Capture the cell that displays the provided text and extract its [x, y] central coordinate. 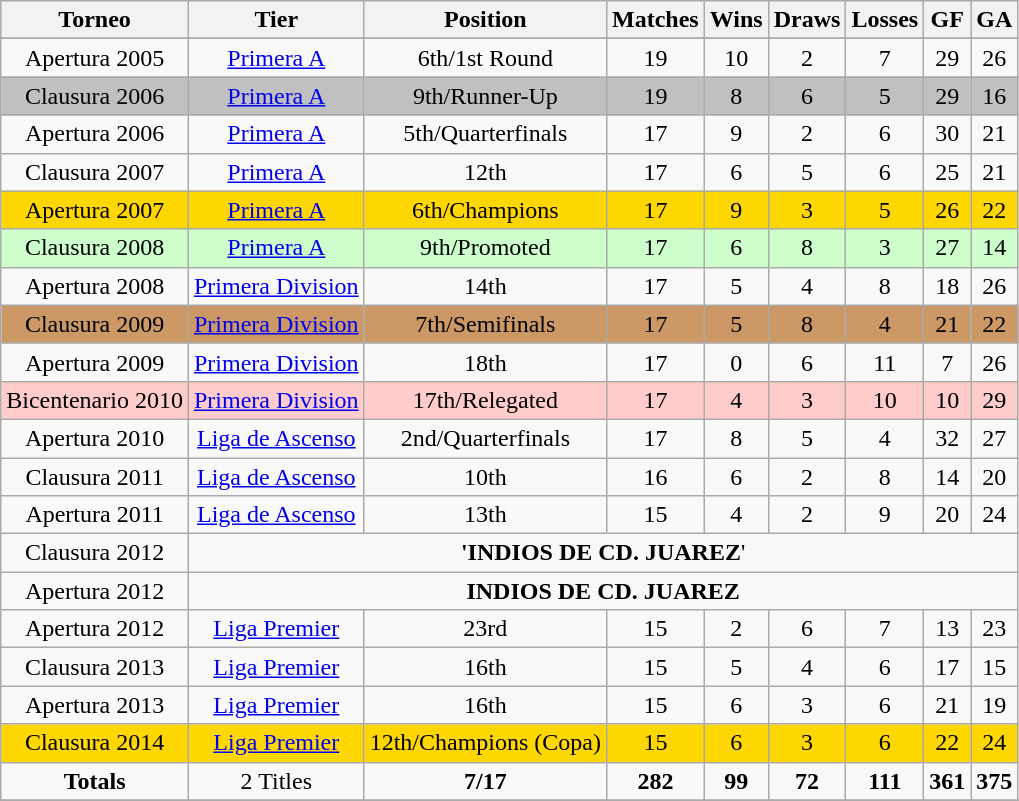
5th/Quarterfinals [485, 134]
Clausura 2014 [95, 743]
Losses [885, 20]
32 [948, 438]
Position [485, 20]
30 [948, 134]
25 [948, 172]
Clausura 2006 [95, 96]
Apertura 2009 [95, 362]
282 [656, 781]
Clausura 2012 [95, 553]
10th [485, 477]
Clausura 2008 [95, 248]
Tier [276, 20]
6th/1st Round [485, 58]
Clausura 2009 [95, 324]
Clausura 2007 [95, 172]
361 [948, 781]
GA [994, 20]
9th/Runner-Up [485, 96]
2 Titles [276, 781]
Apertura 2007 [95, 210]
11 [885, 362]
14th [485, 286]
2nd/Quarterfinals [485, 438]
Apertura 2010 [95, 438]
13th [485, 515]
6th/Champions [485, 210]
18th [485, 362]
72 [807, 781]
Bicentenario 2010 [95, 400]
Apertura 2011 [95, 515]
Draws [807, 20]
Matches [656, 20]
Apertura 2005 [95, 58]
7/17 [485, 781]
375 [994, 781]
'INDIOS DE CD. JUAREZ' [602, 553]
12th [485, 172]
111 [885, 781]
17th/Relegated [485, 400]
Clausura 2013 [95, 667]
23rd [485, 629]
Apertura 2008 [95, 286]
Apertura 2013 [95, 705]
GF [948, 20]
99 [736, 781]
Totals [95, 781]
Clausura 2011 [95, 477]
Apertura 2006 [95, 134]
Torneo [95, 20]
12th/Champions (Copa) [485, 743]
Wins [736, 20]
7th/Semifinals [485, 324]
9th/Promoted [485, 248]
18 [948, 286]
13 [948, 629]
0 [736, 362]
23 [994, 629]
INDIOS DE CD. JUAREZ [602, 591]
